Search for the cell housing the specified text and yield its (X, Y) center coordinate. 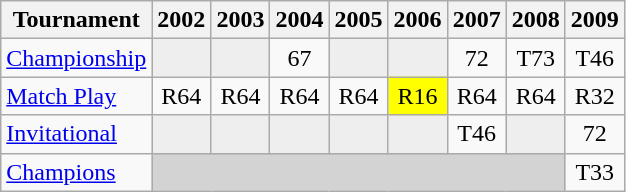
T73 (536, 58)
2005 (358, 20)
Champions (76, 172)
2002 (182, 20)
Championship (76, 58)
Invitational (76, 134)
T33 (594, 172)
2004 (300, 20)
2008 (536, 20)
2003 (240, 20)
2007 (476, 20)
2006 (418, 20)
2009 (594, 20)
Tournament (76, 20)
R16 (418, 96)
R32 (594, 96)
67 (300, 58)
Match Play (76, 96)
